Find where the given text appears and provide that cell's center as [X, Y] coordinate. 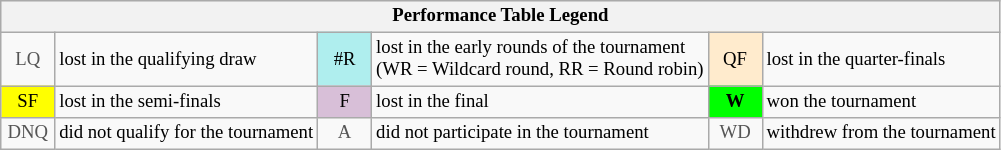
won the tournament [881, 102]
lost in the quarter-finals [881, 60]
Performance Table Legend [500, 16]
DNQ [28, 134]
A [345, 134]
withdrew from the tournament [881, 134]
did not qualify for the tournament [186, 134]
lost in the qualifying draw [186, 60]
lost in the semi-finals [186, 102]
#R [345, 60]
WD [735, 134]
W [735, 102]
lost in the final [540, 102]
lost in the early rounds of the tournament(WR = Wildcard round, RR = Round robin) [540, 60]
SF [28, 102]
LQ [28, 60]
F [345, 102]
did not participate in the tournament [540, 134]
QF [735, 60]
